Return the (x, y) coordinate for the center point of the cell that contains the specified text.  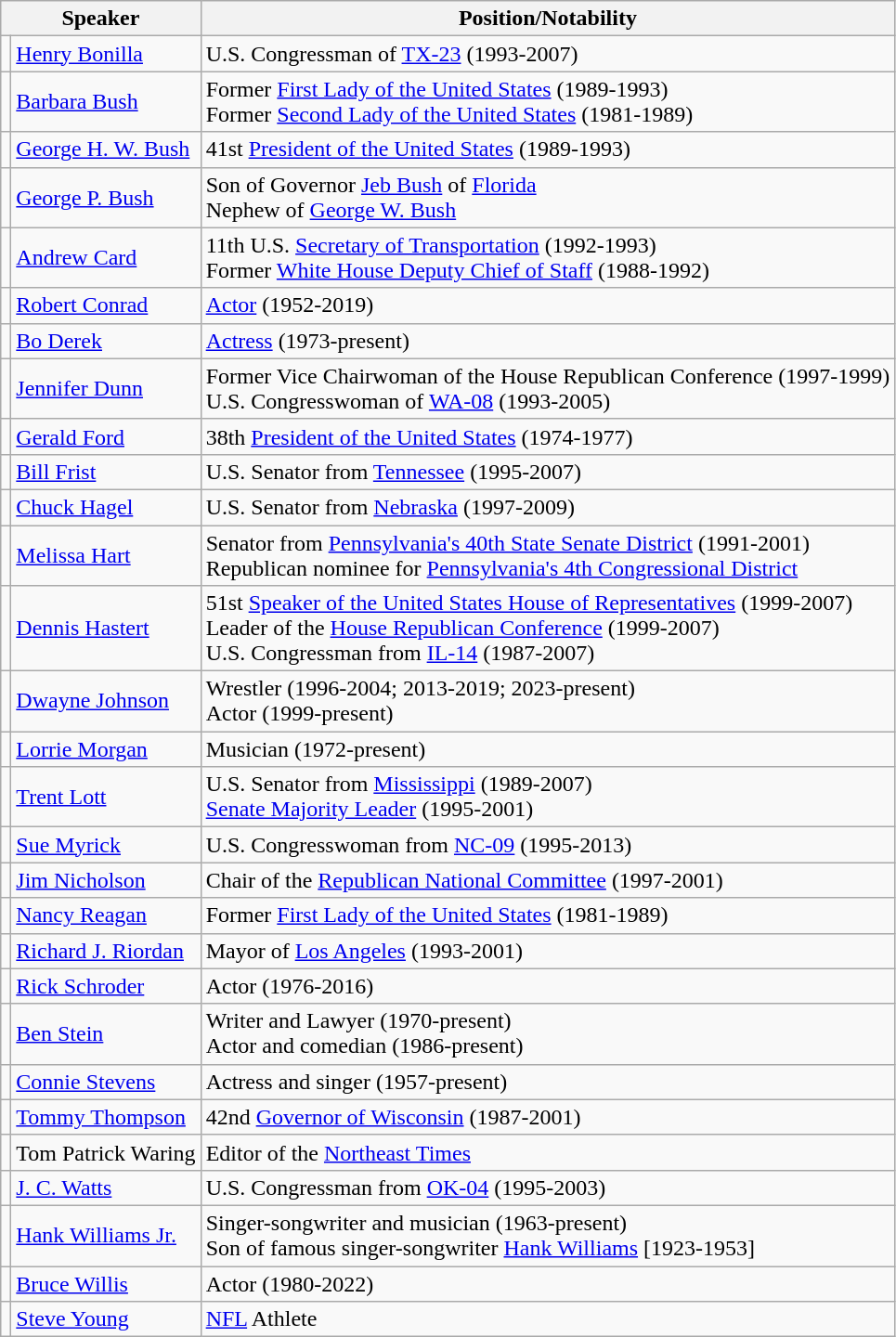
41st President of the United States (1989-1993) (548, 149)
38th President of the United States (1974-1977) (548, 436)
Trent Lott (106, 797)
Henry Bonilla (106, 54)
Former First Lady of the United States (1981-1989) (548, 915)
Singer-songwriter and musician (1963-present)Son of famous singer-songwriter Hank Williams [1923-1953] (548, 1235)
11th U.S. Secretary of Transportation (1992-1993)Former White House Deputy Chief of Staff (1988-1992) (548, 258)
Actor (1976-2016) (548, 986)
U.S. Senator from Tennessee (1995-2007) (548, 472)
NFL Athlete (548, 1319)
Barbara Bush (106, 102)
Writer and Lawyer (1970-present)Actor and comedian (1986-present) (548, 1034)
Bill Frist (106, 472)
Lorrie Morgan (106, 749)
Melissa Hart (106, 555)
Andrew Card (106, 258)
Actor (1952-2019) (548, 305)
Robert Conrad (106, 305)
Mayor of Los Angeles (1993-2001) (548, 951)
U.S. Congressman of TX-23 (1993-2007) (548, 54)
Nancy Reagan (106, 915)
Gerald Ford (106, 436)
Speaker (100, 19)
Tom Patrick Waring (106, 1152)
Former Vice Chairwoman of the House Republican Conference (1997-1999)U.S. Congresswoman of WA-08 (1993-2005) (548, 388)
42nd Governor of Wisconsin (1987-2001) (548, 1117)
U.S. Congresswoman from NC-09 (1995-2013) (548, 845)
Actress (1973-present) (548, 341)
Chair of the Republican National Committee (1997-2001) (548, 880)
Bruce Willis (106, 1284)
Sue Myrick (106, 845)
Bo Derek (106, 341)
Senator from Pennsylvania's 40th State Senate District (1991-2001)Republican nominee for Pennsylvania's 4th Congressional District (548, 555)
U.S. Senator from Mississippi (1989-2007)Senate Majority Leader (1995-2001) (548, 797)
Tommy Thompson (106, 1117)
Steve Young (106, 1319)
Son of Governor Jeb Bush of FloridaNephew of George W. Bush (548, 197)
Jim Nicholson (106, 880)
Dennis Hastert (106, 629)
Position/Notability (548, 19)
Former First Lady of the United States (1989-1993)Former Second Lady of the United States (1981-1989) (548, 102)
Connie Stevens (106, 1082)
Editor of the Northeast Times (548, 1152)
Hank Williams Jr. (106, 1235)
Richard J. Riordan (106, 951)
Jennifer Dunn (106, 388)
Actress and singer (1957-present) (548, 1082)
U.S. Senator from Nebraska (1997-2009) (548, 507)
Wrestler (1996-2004; 2013-2019; 2023-present)Actor (1999-present) (548, 702)
U.S. Congressman from OK-04 (1995-2003) (548, 1188)
J. C. Watts (106, 1188)
Rick Schroder (106, 986)
George H. W. Bush (106, 149)
Chuck Hagel (106, 507)
Ben Stein (106, 1034)
Actor (1980-2022) (548, 1284)
Musician (1972-present) (548, 749)
George P. Bush (106, 197)
Dwayne Johnson (106, 702)
